Scan for the cell matching the given text and deliver its [x, y] coordinate at center. 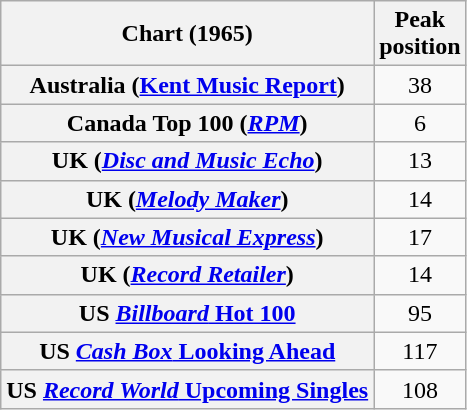
Australia (Kent Music Report) [188, 85]
UK (Record Retailer) [188, 275]
117 [420, 351]
Peakposition [420, 34]
95 [420, 313]
US Cash Box Looking Ahead [188, 351]
Canada Top 100 (RPM) [188, 123]
17 [420, 237]
Chart (1965) [188, 34]
US Billboard Hot 100 [188, 313]
108 [420, 389]
13 [420, 161]
UK (New Musical Express) [188, 237]
38 [420, 85]
US Record World Upcoming Singles [188, 389]
6 [420, 123]
UK (Melody Maker) [188, 199]
UK (Disc and Music Echo) [188, 161]
